Extract the (X, Y) coordinate from the center of the cell holding the provided text.  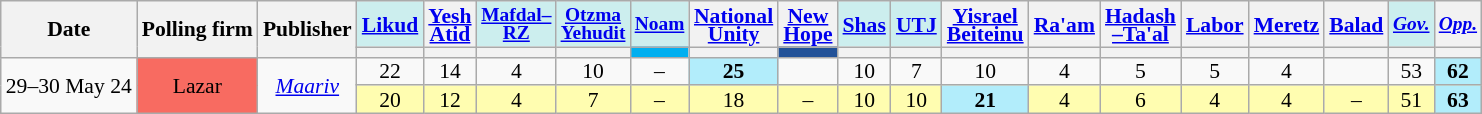
NewHope (808, 24)
NationalUnity (734, 24)
Lazar (198, 85)
Gov. (1411, 24)
62 (1458, 71)
Ra'am (1064, 24)
Date (69, 29)
Labor (1215, 24)
Meretz (1287, 24)
20 (390, 100)
YisraelBeiteinu (986, 24)
OtzmaYehudit (593, 24)
12 (450, 100)
18 (734, 100)
25 (734, 71)
Publisher (308, 29)
YeshAtid (450, 24)
14 (450, 71)
29–30 May 24 (69, 85)
Mafdal–RZ (516, 24)
Opp. (1458, 24)
Likud (390, 24)
6 (1140, 100)
Maariv (308, 85)
Polling firm (198, 29)
Hadash–Ta'al (1140, 24)
Noam (660, 24)
51 (1411, 100)
21 (986, 100)
Balad (1356, 24)
Shas (864, 24)
63 (1458, 100)
UTJ (916, 24)
53 (1411, 71)
22 (390, 71)
